Extract the (X, Y) coordinate from the center of the cell holding the provided text.  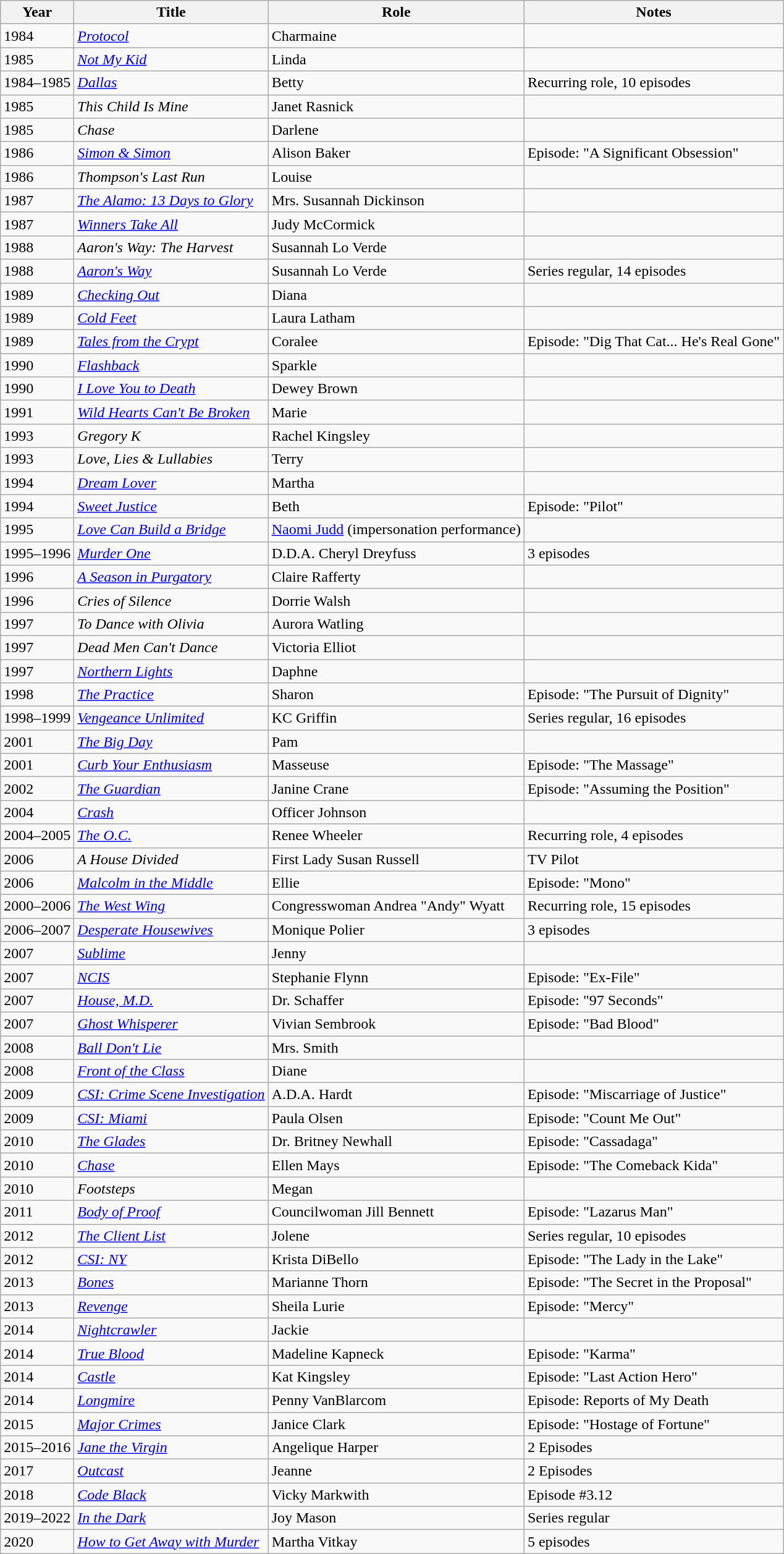
Episode: "Ex-File" (654, 977)
Winners Take All (171, 224)
Janet Rasnick (396, 106)
Darlene (396, 130)
Year (37, 12)
Protocol (171, 36)
2000–2006 (37, 906)
Jeanne (396, 1471)
Episode: "The Comeback Kida" (654, 1165)
Episode: "The Massage" (654, 765)
Episode: "Hostage of Fortune" (654, 1424)
Episode: "The Lady in the Lake" (654, 1259)
The Practice (171, 695)
Coralee (396, 342)
Megan (396, 1189)
This Child Is Mine (171, 106)
Episode: "Karma" (654, 1353)
Series regular, 16 episodes (654, 718)
The Alamo: 13 Days to Glory (171, 200)
Krista DiBello (396, 1259)
Naomi Judd (impersonation performance) (396, 530)
Crash (171, 812)
Episode: "Lazarus Man" (654, 1212)
Cries of Silence (171, 600)
Sublime (171, 953)
1984 (37, 36)
Officer Johnson (396, 812)
Aaron's Way: The Harvest (171, 247)
Episode: "The Secret in the Proposal" (654, 1283)
Masseuse (396, 765)
2011 (37, 1212)
Mrs. Smith (396, 1048)
Dr. Schaffer (396, 1000)
Victoria Elliot (396, 647)
2004 (37, 812)
Janice Clark (396, 1424)
Title (171, 12)
Sheila Lurie (396, 1306)
Curb Your Enthusiasm (171, 765)
Sharon (396, 695)
Mrs. Susannah Dickinson (396, 200)
Jenny (396, 953)
Marie (396, 412)
How to Get Away with Murder (171, 1542)
2004–2005 (37, 836)
A House Divided (171, 859)
Marianne Thorn (396, 1283)
Episode: "Pilot" (654, 506)
Bones (171, 1283)
Recurring role, 4 episodes (654, 836)
Judy McCormick (396, 224)
Episode: "Bad Blood" (654, 1024)
Desperate Housewives (171, 930)
Episode #3.12 (654, 1495)
Episode: "Dig That Cat... He's Real Gone" (654, 342)
Recurring role, 10 episodes (654, 83)
Episode: "Miscarriage of Justice" (654, 1095)
Dallas (171, 83)
The West Wing (171, 906)
In the Dark (171, 1518)
Castle (171, 1377)
Dr. Britney Newhall (396, 1142)
Laura Latham (396, 318)
Nightcrawler (171, 1330)
TV Pilot (654, 859)
Pam (396, 742)
Diana (396, 295)
Martha Vitkay (396, 1542)
Episode: "Count Me Out" (654, 1118)
Love, Lies & Lullabies (171, 459)
The Glades (171, 1142)
Malcolm in the Middle (171, 883)
1998–1999 (37, 718)
Dead Men Can't Dance (171, 647)
Rachel Kingsley (396, 436)
Episode: Reports of My Death (654, 1400)
Jolene (396, 1236)
Aaron's Way (171, 271)
Monique Polier (396, 930)
Sweet Justice (171, 506)
1998 (37, 695)
Murder One (171, 553)
Daphne (396, 671)
Sparkle (396, 365)
1984–1985 (37, 83)
Recurring role, 15 episodes (654, 906)
The Guardian (171, 789)
Ghost Whisperer (171, 1024)
Series regular (654, 1518)
Stephanie Flynn (396, 977)
Renee Wheeler (396, 836)
Vengeance Unlimited (171, 718)
Madeline Kapneck (396, 1353)
2006–2007 (37, 930)
Dorrie Walsh (396, 600)
Major Crimes (171, 1424)
Northern Lights (171, 671)
Joy Mason (396, 1518)
Notes (654, 12)
Cold Feet (171, 318)
2017 (37, 1471)
1995 (37, 530)
Simon & Simon (171, 153)
Charmaine (396, 36)
Body of Proof (171, 1212)
Paula Olsen (396, 1118)
Role (396, 12)
To Dance with Olivia (171, 624)
Diane (396, 1071)
Love Can Build a Bridge (171, 530)
Aurora Watling (396, 624)
Revenge (171, 1306)
House, M.D. (171, 1000)
Outcast (171, 1471)
Tales from the Crypt (171, 342)
Linda (396, 59)
The Big Day (171, 742)
Ellie (396, 883)
True Blood (171, 1353)
D.D.A. Cheryl Dreyfuss (396, 553)
2018 (37, 1495)
Series regular, 14 episodes (654, 271)
Episode: "Mono" (654, 883)
CSI: Miami (171, 1118)
Gregory K (171, 436)
A.D.A. Hardt (396, 1095)
Flashback (171, 365)
Penny VanBlarcom (396, 1400)
Jane the Virgin (171, 1448)
KC Griffin (396, 718)
Series regular, 10 episodes (654, 1236)
2015–2016 (37, 1448)
I Love You to Death (171, 389)
2002 (37, 789)
Not My Kid (171, 59)
Councilwoman Jill Bennett (396, 1212)
Martha (396, 483)
Thompson's Last Run (171, 177)
2020 (37, 1542)
1991 (37, 412)
Front of the Class (171, 1071)
Dream Lover (171, 483)
Checking Out (171, 295)
Louise (396, 177)
Episode: "A Significant Obsession" (654, 153)
Angelique Harper (396, 1448)
Episode: "The Pursuit of Dignity" (654, 695)
1995–1996 (37, 553)
Episode: "Mercy" (654, 1306)
Episode: "Assuming the Position" (654, 789)
First Lady Susan Russell (396, 859)
A Season in Purgatory (171, 577)
Claire Rafferty (396, 577)
CSI: NY (171, 1259)
2015 (37, 1424)
Code Black (171, 1495)
Dewey Brown (396, 389)
The Client List (171, 1236)
Ellen Mays (396, 1165)
Longmire (171, 1400)
Vivian Sembrook (396, 1024)
2019–2022 (37, 1518)
Kat Kingsley (396, 1377)
Vicky Markwith (396, 1495)
Episode: "Last Action Hero" (654, 1377)
Footsteps (171, 1189)
Beth (396, 506)
Terry (396, 459)
The O.C. (171, 836)
Jackie (396, 1330)
NCIS (171, 977)
Episode: "97 Seconds" (654, 1000)
Ball Don't Lie (171, 1048)
Congresswoman Andrea "Andy" Wyatt (396, 906)
5 episodes (654, 1542)
Janine Crane (396, 789)
CSI: Crime Scene Investigation (171, 1095)
Alison Baker (396, 153)
Episode: "Cassadaga" (654, 1142)
Betty (396, 83)
Wild Hearts Can't Be Broken (171, 412)
